For the text-containing cell, return its midpoint in (X, Y) coordinate format. 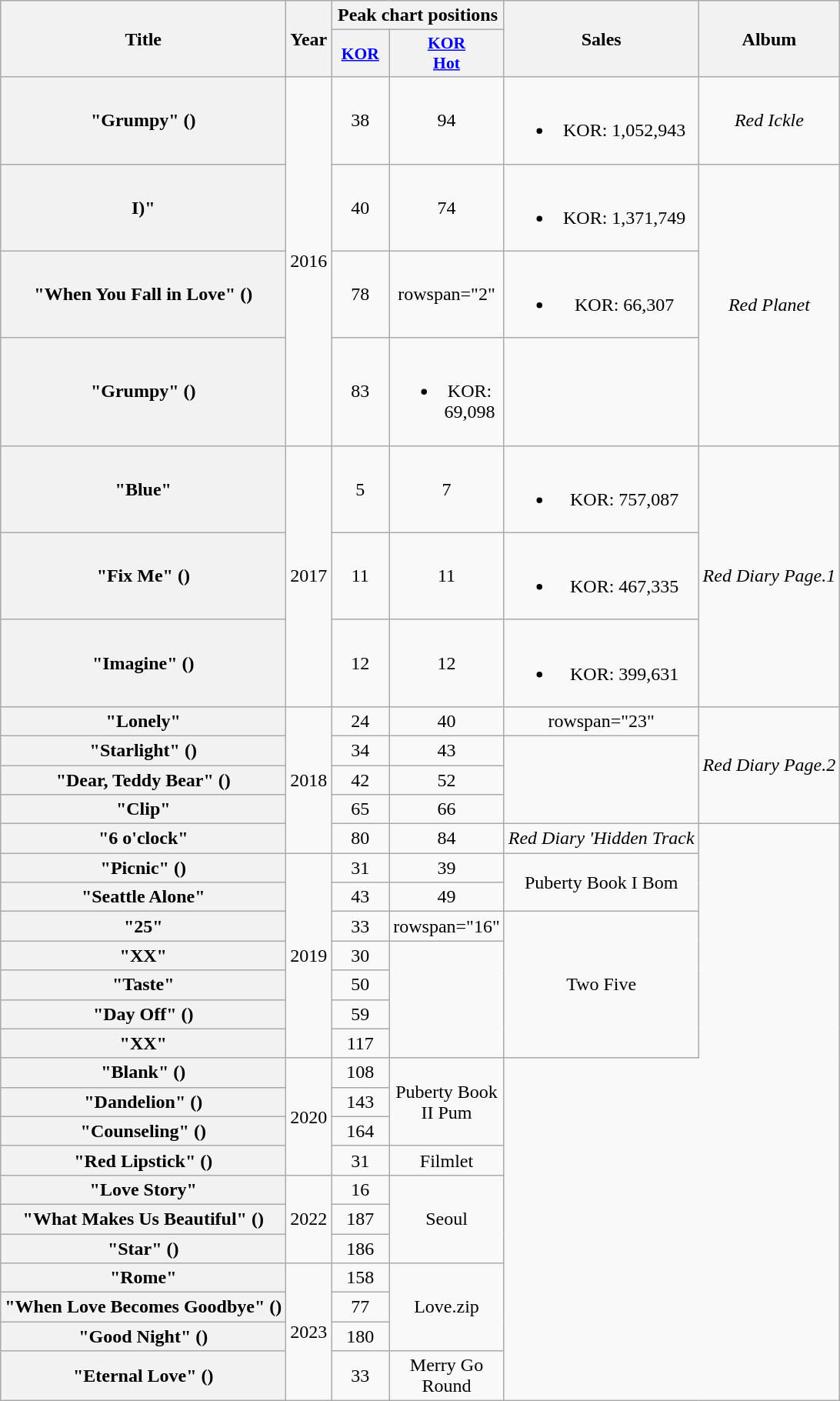
164 (360, 1131)
Puberty Book II Pum (447, 1102)
38 (360, 120)
Red Ickle (769, 120)
2023 (309, 1333)
"When Love Becomes Goodbye" () (143, 1307)
"6 o'clock" (143, 839)
84 (447, 839)
I)" (143, 208)
"Lonely" (143, 721)
16 (360, 1189)
Red Planet (769, 305)
59 (360, 1014)
Peak chart positions (418, 15)
"Picnic" () (143, 868)
50 (360, 985)
Seoul (447, 1219)
"Eternal Love" () (143, 1376)
KOR: 467,335 (602, 575)
"25" (143, 926)
2017 (309, 575)
49 (447, 897)
KOR: 399,631 (602, 663)
KOR: 1,052,943 (602, 120)
180 (360, 1336)
143 (360, 1102)
2018 (309, 779)
"Starlight" () (143, 750)
"Blue" (143, 489)
83 (360, 392)
78 (360, 294)
24 (360, 721)
52 (447, 779)
39 (447, 868)
108 (360, 1072)
rowspan="2" (447, 294)
Two Five (602, 985)
117 (360, 1043)
42 (360, 779)
30 (360, 956)
"Star" () (143, 1249)
74 (447, 208)
66 (447, 809)
"Dandelion" () (143, 1102)
Puberty Book I Bom (602, 882)
"What Makes Us Beautiful" () (143, 1219)
KOR: 1,371,749 (602, 208)
"Blank" () (143, 1072)
Love.zip (447, 1307)
2016 (309, 262)
186 (360, 1249)
Album (769, 38)
Year (309, 38)
"Rome" (143, 1278)
2020 (309, 1116)
Title (143, 38)
KOR: 757,087 (602, 489)
"Taste" (143, 985)
34 (360, 750)
2019 (309, 956)
"Clip" (143, 809)
94 (447, 120)
KOR: 69,098 (447, 392)
"Imagine" () (143, 663)
KOR (360, 54)
KORHot (447, 54)
KOR: 66,307 (602, 294)
"Seattle Alone" (143, 897)
"Day Off" () (143, 1014)
Sales (602, 38)
Red Diary Page.1 (769, 575)
"Good Night" () (143, 1336)
rowspan="16" (447, 926)
Merry Go Round (447, 1376)
"Counseling" () (143, 1131)
"Love Story" (143, 1189)
77 (360, 1307)
"When You Fall in Love" () (143, 294)
"Dear, Teddy Bear" () (143, 779)
"Fix Me" () (143, 575)
Red Diary 'Hidden Track (602, 839)
2022 (309, 1219)
rowspan="23" (602, 721)
7 (447, 489)
5 (360, 489)
"Red Lipstick" () (143, 1160)
Red Diary Page.2 (769, 765)
65 (360, 809)
187 (360, 1219)
158 (360, 1278)
80 (360, 839)
Filmlet (447, 1160)
